Search for the cell housing the specified text and yield its [X, Y] center coordinate. 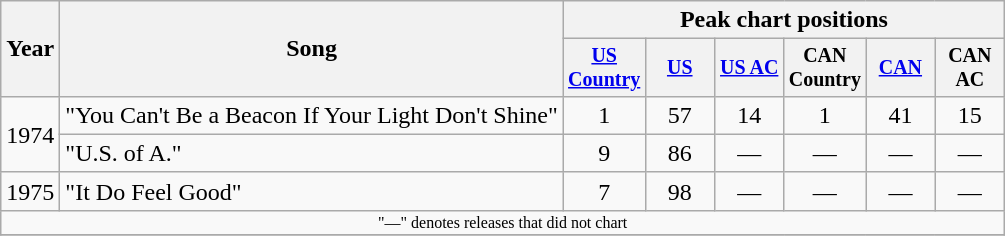
98 [680, 191]
Year [30, 49]
Peak chart positions [784, 20]
Song [312, 49]
US AC [748, 68]
86 [680, 153]
15 [970, 115]
"—" denotes releases that did not chart [503, 222]
US Country [604, 68]
41 [900, 115]
57 [680, 115]
14 [748, 115]
CAN [900, 68]
1974 [30, 134]
"It Do Feel Good" [312, 191]
CAN AC [970, 68]
1975 [30, 191]
9 [604, 153]
CAN Country [825, 68]
7 [604, 191]
"U.S. of A." [312, 153]
US [680, 68]
"You Can't Be a Beacon If Your Light Don't Shine" [312, 115]
